From the cell containing the given text, extract its center point as [x, y] coordinate. 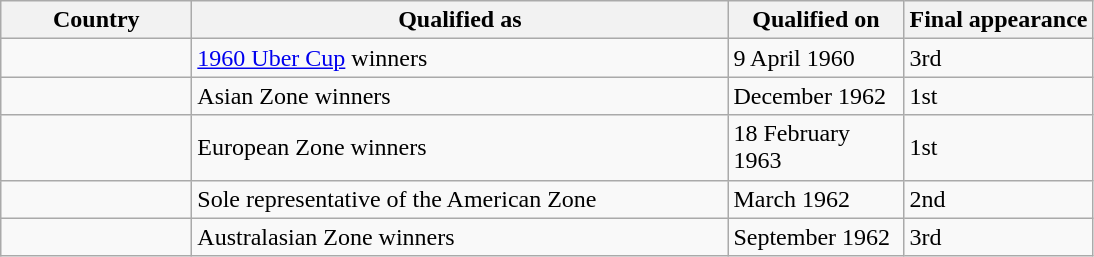
9 April 1960 [816, 58]
18 February 1963 [816, 148]
2nd [998, 199]
European Zone winners [460, 148]
Qualified as [460, 20]
Final appearance [998, 20]
Sole representative of the American Zone [460, 199]
1960 Uber Cup winners [460, 58]
Country [96, 20]
December 1962 [816, 96]
Australasian Zone winners [460, 237]
March 1962 [816, 199]
September 1962 [816, 237]
Qualified on [816, 20]
Asian Zone winners [460, 96]
